Return [x, y] of the center of cell containing provided text 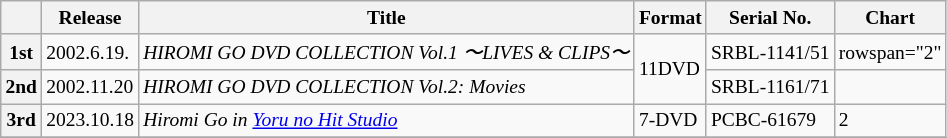
1st [22, 52]
2002.6.19. [90, 52]
7-DVD [670, 120]
Hiromi Go in Yoru no Hit Studio [387, 120]
2nd [22, 86]
Chart [890, 18]
2002.11.20 [90, 86]
Serial No. [770, 18]
Title [387, 18]
11DVD [670, 69]
Format [670, 18]
Release [90, 18]
SRBL-1161/71 [770, 86]
HIROMI GO DVD COLLECTION Vol.1 〜LIVES & CLIPS〜 [387, 52]
2023.10.18 [90, 120]
2 [890, 120]
HIROMI GO DVD COLLECTION Vol.2: Movies [387, 86]
rowspan="2" [890, 52]
SRBL-1141/51 [770, 52]
3rd [22, 120]
PCBC-61679 [770, 120]
